Output the (X, Y) coordinate of the center of the cell containing the given text.  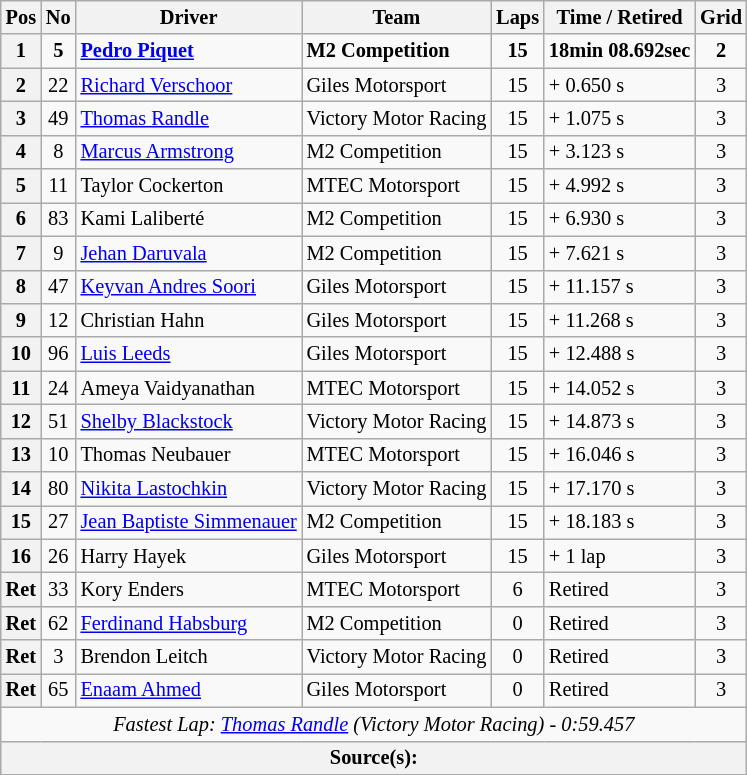
Thomas Neubauer (189, 455)
Ameya Vaidyanathan (189, 388)
51 (58, 421)
+ 16.046 s (620, 455)
+ 3.123 s (620, 152)
+ 17.170 s (620, 489)
Enaam Ahmed (189, 690)
Pedro Piquet (189, 51)
+ 1.075 s (620, 118)
Ferdinand Habsburg (189, 623)
Christian Hahn (189, 320)
7 (21, 253)
Fastest Lap: Thomas Randle (Victory Motor Racing) - 0:59.457 (374, 724)
Taylor Cockerton (189, 186)
+ 11.268 s (620, 320)
Marcus Armstrong (189, 152)
Team (397, 17)
+ 7.621 s (620, 253)
16 (21, 556)
+ 18.183 s (620, 522)
+ 0.650 s (620, 85)
Nikita Lastochkin (189, 489)
Richard Verschoor (189, 85)
83 (58, 219)
+ 14.052 s (620, 388)
Pos (21, 17)
27 (58, 522)
13 (21, 455)
1 (21, 51)
Grid (721, 17)
+ 4.992 s (620, 186)
Jehan Daruvala (189, 253)
24 (58, 388)
49 (58, 118)
Shelby Blackstock (189, 421)
Kami Laliberté (189, 219)
22 (58, 85)
14 (21, 489)
Luis Leeds (189, 354)
Brendon Leitch (189, 657)
96 (58, 354)
Keyvan Andres Soori (189, 287)
+ 6.930 s (620, 219)
62 (58, 623)
4 (21, 152)
26 (58, 556)
Jean Baptiste Simmenauer (189, 522)
Harry Hayek (189, 556)
Thomas Randle (189, 118)
+ 12.488 s (620, 354)
+ 14.873 s (620, 421)
47 (58, 287)
Kory Enders (189, 589)
+ 11.157 s (620, 287)
Source(s): (374, 758)
Driver (189, 17)
Laps (518, 17)
80 (58, 489)
No (58, 17)
33 (58, 589)
Time / Retired (620, 17)
18min 08.692sec (620, 51)
+ 1 lap (620, 556)
65 (58, 690)
